Scan for the cell matching the given text and deliver its (X, Y) coordinate at center. 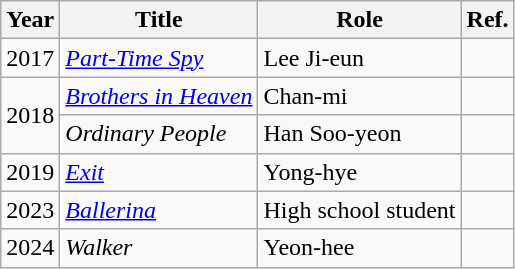
Year (30, 20)
2023 (30, 210)
2018 (30, 115)
2024 (30, 248)
Exit (159, 172)
Title (159, 20)
Ref. (488, 20)
Role (360, 20)
Han Soo-yeon (360, 134)
Chan-mi (360, 96)
Lee Ji-eun (360, 58)
Ballerina (159, 210)
Ordinary People (159, 134)
2017 (30, 58)
Part-Time Spy (159, 58)
High school student (360, 210)
Yeon-hee (360, 248)
Walker (159, 248)
Yong-hye (360, 172)
Brothers in Heaven (159, 96)
2019 (30, 172)
